Determine the (x, y) coordinate at the center of the cell enclosing the given text.  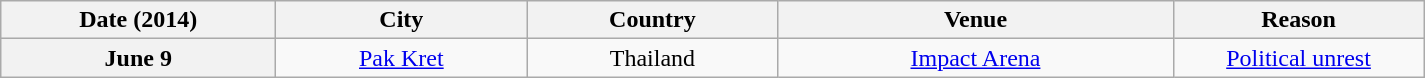
Date (2014) (138, 20)
City (402, 20)
Political unrest (1298, 58)
Country (652, 20)
Pak Kret (402, 58)
June 9 (138, 58)
Impact Arena (976, 58)
Reason (1298, 20)
Venue (976, 20)
Thailand (652, 58)
